Provide the (X, Y) coordinate of the cell's center where the given text is located.  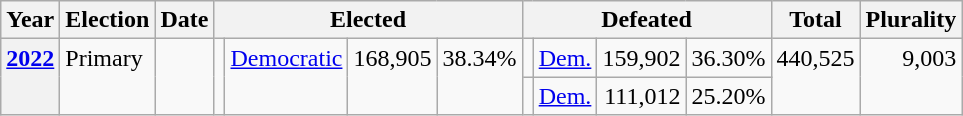
9,003 (911, 77)
Date (184, 20)
2022 (30, 77)
36.30% (728, 58)
Defeated (646, 20)
Total (816, 20)
25.20% (728, 96)
Democratic (286, 77)
111,012 (642, 96)
Year (30, 20)
Election (108, 20)
168,905 (392, 77)
Primary (108, 77)
440,525 (816, 77)
Plurality (911, 20)
38.34% (480, 77)
Elected (368, 20)
159,902 (642, 58)
